Scan for the cell matching the given text and deliver its [x, y] coordinate at center. 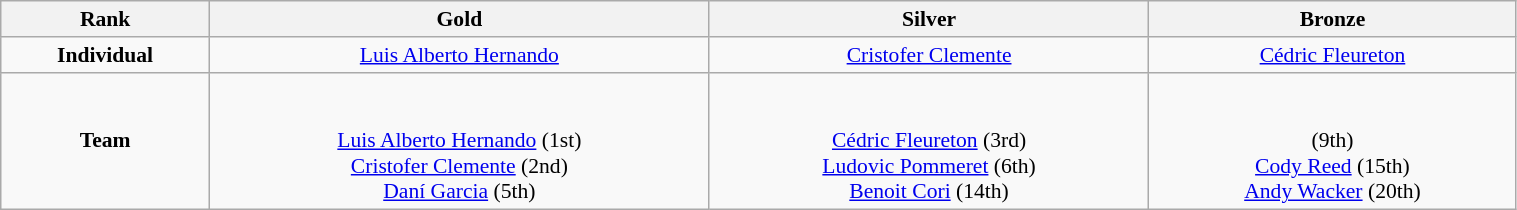
(9th) Cody Reed (15th) Andy Wacker (20th) [1332, 141]
Individual [106, 55]
Bronze [1332, 19]
Cédric Fleureton [1332, 55]
Gold [459, 19]
Luis Alberto Hernando [459, 55]
Rank [106, 19]
Silver [929, 19]
Team [106, 141]
Cristofer Clemente [929, 55]
Luis Alberto Hernando (1st) Cristofer Clemente (2nd) Daní Garcia (5th) [459, 141]
Cédric Fleureton (3rd) Ludovic Pommeret (6th) Benoit Cori (14th) [929, 141]
